Locate the cell with the specified text and output its [X, Y] center coordinate. 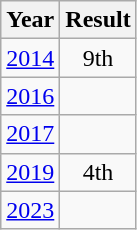
4th [98, 172]
2014 [30, 58]
2016 [30, 96]
9th [98, 58]
Result [98, 20]
2017 [30, 134]
Year [30, 20]
2019 [30, 172]
2023 [30, 210]
